Scan for the cell matching the given text and deliver its [X, Y] coordinate at center. 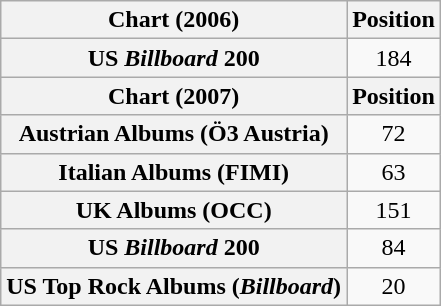
184 [394, 58]
Italian Albums (FIMI) [174, 172]
US Top Rock Albums (Billboard) [174, 286]
UK Albums (OCC) [174, 210]
Chart (2007) [174, 96]
20 [394, 286]
63 [394, 172]
Chart (2006) [174, 20]
72 [394, 134]
151 [394, 210]
84 [394, 248]
Austrian Albums (Ö3 Austria) [174, 134]
